Provide the (x, y) coordinate of the cell's center where the given text is located.  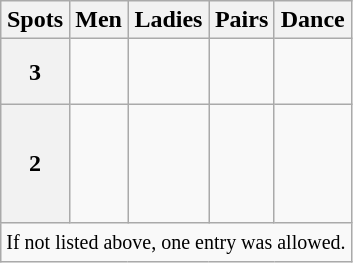
2 (35, 164)
Dance (312, 20)
Men (98, 20)
Pairs (242, 20)
Spots (35, 20)
Ladies (168, 20)
3 (35, 72)
If not listed above, one entry was allowed. (176, 242)
